For the text-containing cell, return its midpoint in (X, Y) coordinate format. 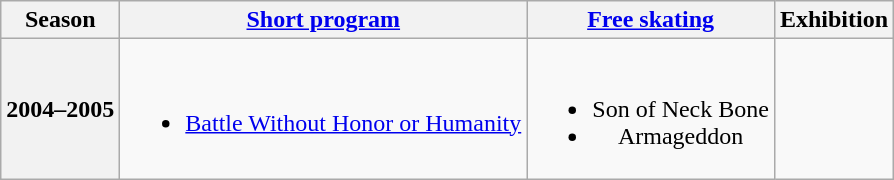
Son of Neck Bone Armageddon (651, 109)
Free skating (651, 20)
2004–2005 (60, 109)
Battle Without Honor or Humanity (324, 109)
Short program (324, 20)
Season (60, 20)
Exhibition (834, 20)
